Find where the given text appears and provide that cell's center as (X, Y) coordinate. 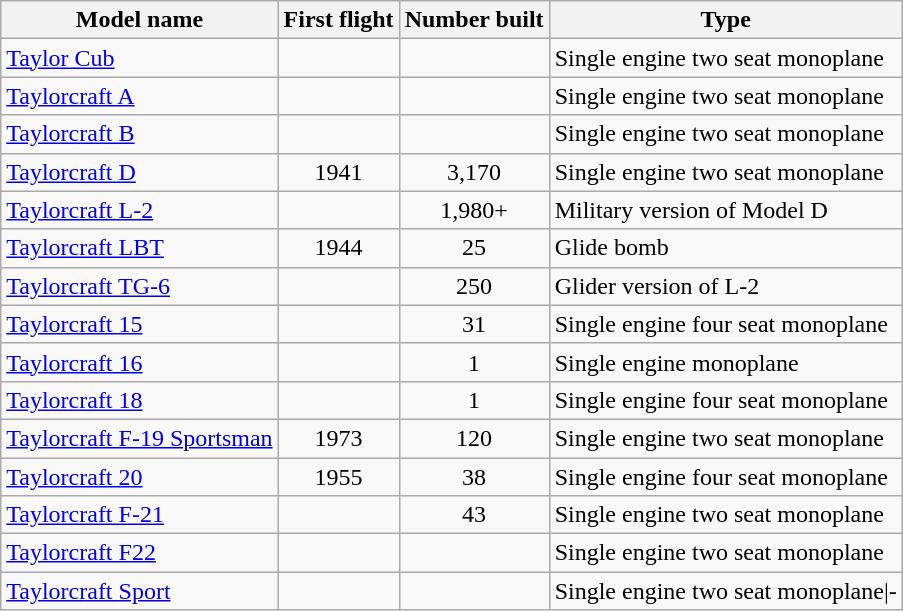
Model name (140, 20)
Glider version of L-2 (726, 286)
Taylorcraft L-2 (140, 210)
Taylorcraft B (140, 134)
25 (474, 248)
Taylorcraft F-19 Sportsman (140, 438)
Taylorcraft TG-6 (140, 286)
Taylorcraft 15 (140, 324)
Taylorcraft 20 (140, 477)
1955 (338, 477)
Taylorcraft Sport (140, 591)
3,170 (474, 172)
Taylorcraft 18 (140, 400)
Taylorcraft F-21 (140, 515)
Glide bomb (726, 248)
First flight (338, 20)
43 (474, 515)
Taylor Cub (140, 58)
Taylorcraft LBT (140, 248)
Single engine two seat monoplane|- (726, 591)
Type (726, 20)
120 (474, 438)
Taylorcraft F22 (140, 553)
250 (474, 286)
Military version of Model D (726, 210)
1,980+ (474, 210)
Single engine monoplane (726, 362)
31 (474, 324)
1944 (338, 248)
38 (474, 477)
Taylorcraft 16 (140, 362)
1973 (338, 438)
1941 (338, 172)
Taylorcraft A (140, 96)
Number built (474, 20)
Taylorcraft D (140, 172)
